Extract the [x, y] coordinate from the center of the cell holding the provided text.  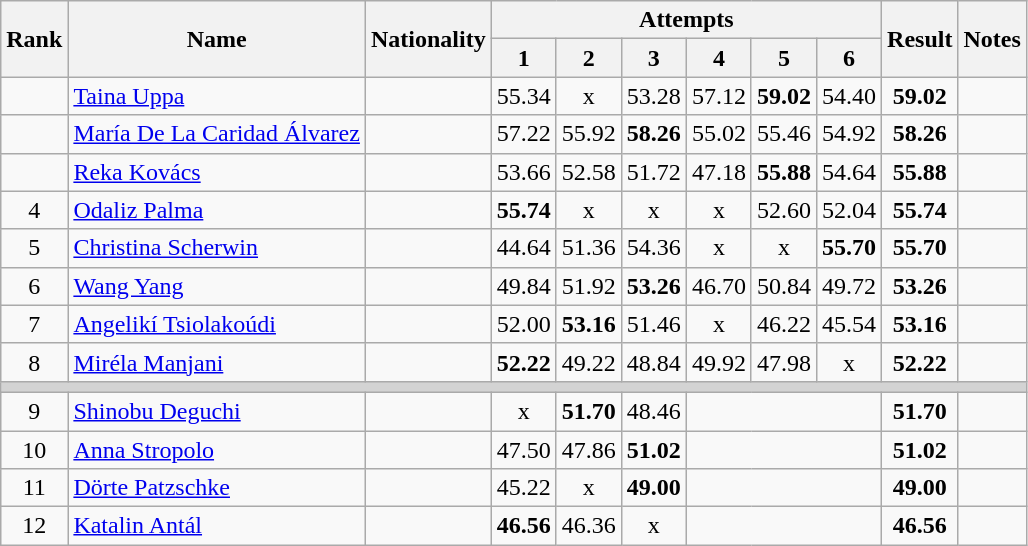
10 [34, 449]
47.86 [588, 449]
Angelikí Tsiolakoúdi [217, 324]
11 [34, 488]
María De La Caridad Álvarez [217, 134]
46.22 [784, 324]
1 [524, 58]
Taina Uppa [217, 96]
Katalin Antál [217, 526]
45.54 [848, 324]
54.92 [848, 134]
57.12 [718, 96]
46.70 [718, 286]
54.36 [654, 248]
49.84 [524, 286]
57.22 [524, 134]
Miréla Manjani [217, 362]
54.40 [848, 96]
55.46 [784, 134]
52.58 [588, 172]
52.60 [784, 210]
45.22 [524, 488]
51.72 [654, 172]
48.46 [654, 411]
Nationality [428, 39]
47.50 [524, 449]
Dörte Patzschke [217, 488]
Christina Scherwin [217, 248]
Result [920, 39]
54.64 [848, 172]
Name [217, 39]
48.84 [654, 362]
46.36 [588, 526]
51.36 [588, 248]
Attempts [686, 20]
49.92 [718, 362]
Odaliz Palma [217, 210]
Rank [34, 39]
Wang Yang [217, 286]
51.92 [588, 286]
8 [34, 362]
2 [588, 58]
3 [654, 58]
51.46 [654, 324]
Reka Kovács [217, 172]
53.66 [524, 172]
53.28 [654, 96]
50.84 [784, 286]
9 [34, 411]
49.22 [588, 362]
44.64 [524, 248]
47.18 [718, 172]
Shinobu Deguchi [217, 411]
55.02 [718, 134]
7 [34, 324]
55.34 [524, 96]
49.72 [848, 286]
47.98 [784, 362]
55.92 [588, 134]
12 [34, 526]
52.04 [848, 210]
52.00 [524, 324]
Notes [992, 39]
Anna Stropolo [217, 449]
